Determine the (x, y) coordinate at the center of the cell enclosing the given text.  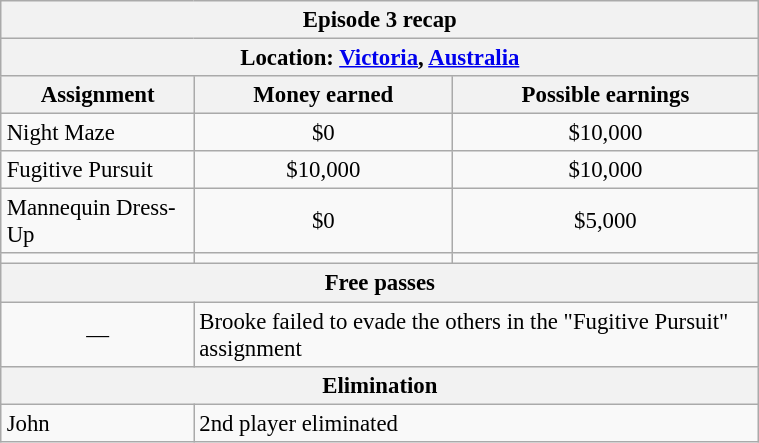
Brooke failed to evade the others in the "Fugitive Pursuit" assignment (476, 334)
Money earned (324, 95)
Assignment (98, 95)
John (98, 423)
— (98, 334)
2nd player eliminated (476, 423)
Elimination (380, 385)
Location: Victoria, Australia (380, 57)
$5,000 (606, 222)
Fugitive Pursuit (98, 170)
Free passes (380, 283)
Episode 3 recap (380, 20)
Mannequin Dress-Up (98, 222)
Night Maze (98, 133)
Possible earnings (606, 95)
